Capture the cell that displays the provided text and extract its [x, y] central coordinate. 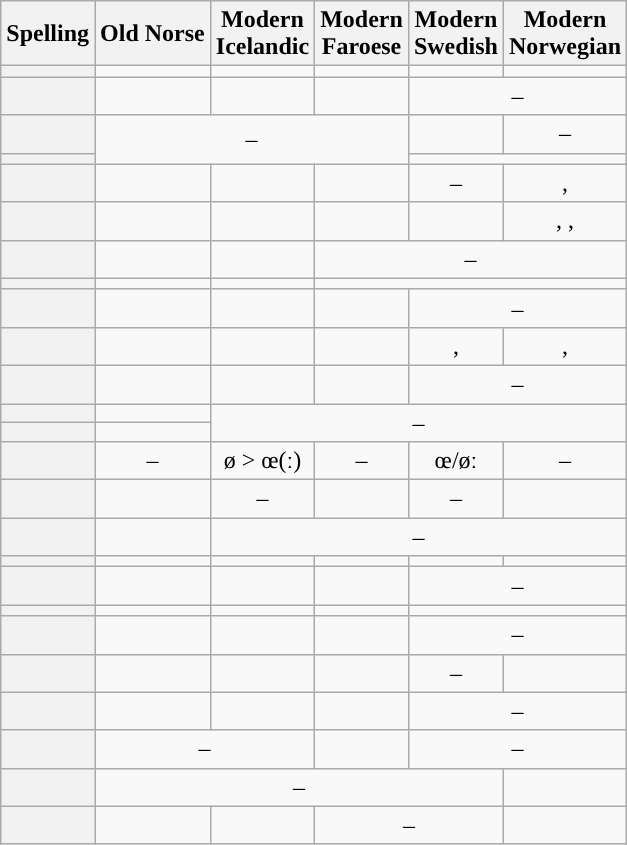
Spelling [48, 34]
ModernSwedish [456, 34]
œ/øː [456, 461]
ModernIcelandic [262, 34]
ModernFaroese [362, 34]
ø > œ(ː) [262, 461]
, , [564, 221]
ModernNorwegian [564, 34]
Old Norse [153, 34]
